Capture the cell that displays the provided text and extract its (x, y) central coordinate. 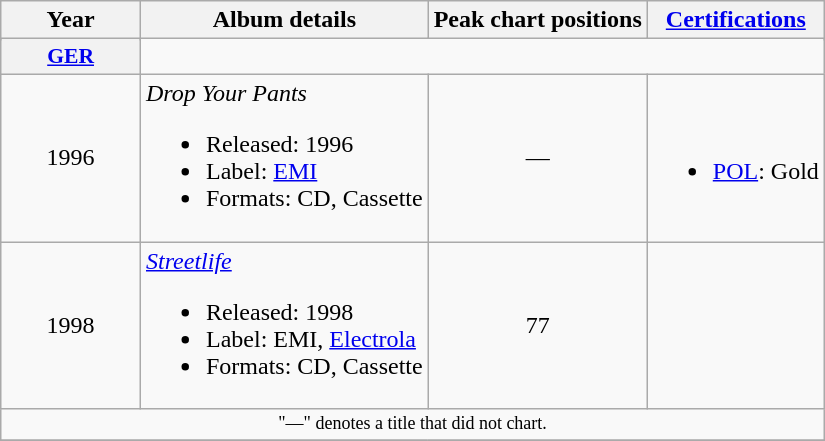
GER (71, 57)
Album details (284, 20)
77 (538, 326)
1998 (71, 326)
Peak chart positions (538, 20)
1996 (71, 158)
StreetlifeReleased: 1998Label: EMI, Electrola Formats: CD, Cassette (284, 326)
POL: Gold (736, 158)
Year (71, 20)
Certifications (736, 20)
Drop Your PantsReleased: 1996Label: EMI Formats: CD, Cassette (284, 158)
"—" denotes a title that did not chart. (413, 424)
— (538, 158)
